Search for the cell housing the specified text and yield its [X, Y] center coordinate. 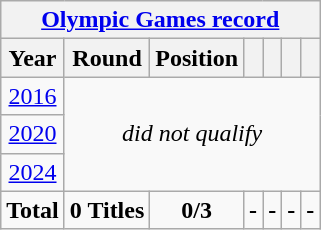
2024 [33, 172]
Round [107, 58]
Year [33, 58]
Olympic Games record [160, 20]
0 Titles [107, 210]
Position [197, 58]
Total [33, 210]
did not qualify [192, 134]
0/3 [197, 210]
2016 [33, 96]
2020 [33, 134]
